Return the [X, Y] coordinate for the center point of the cell that contains the specified text.  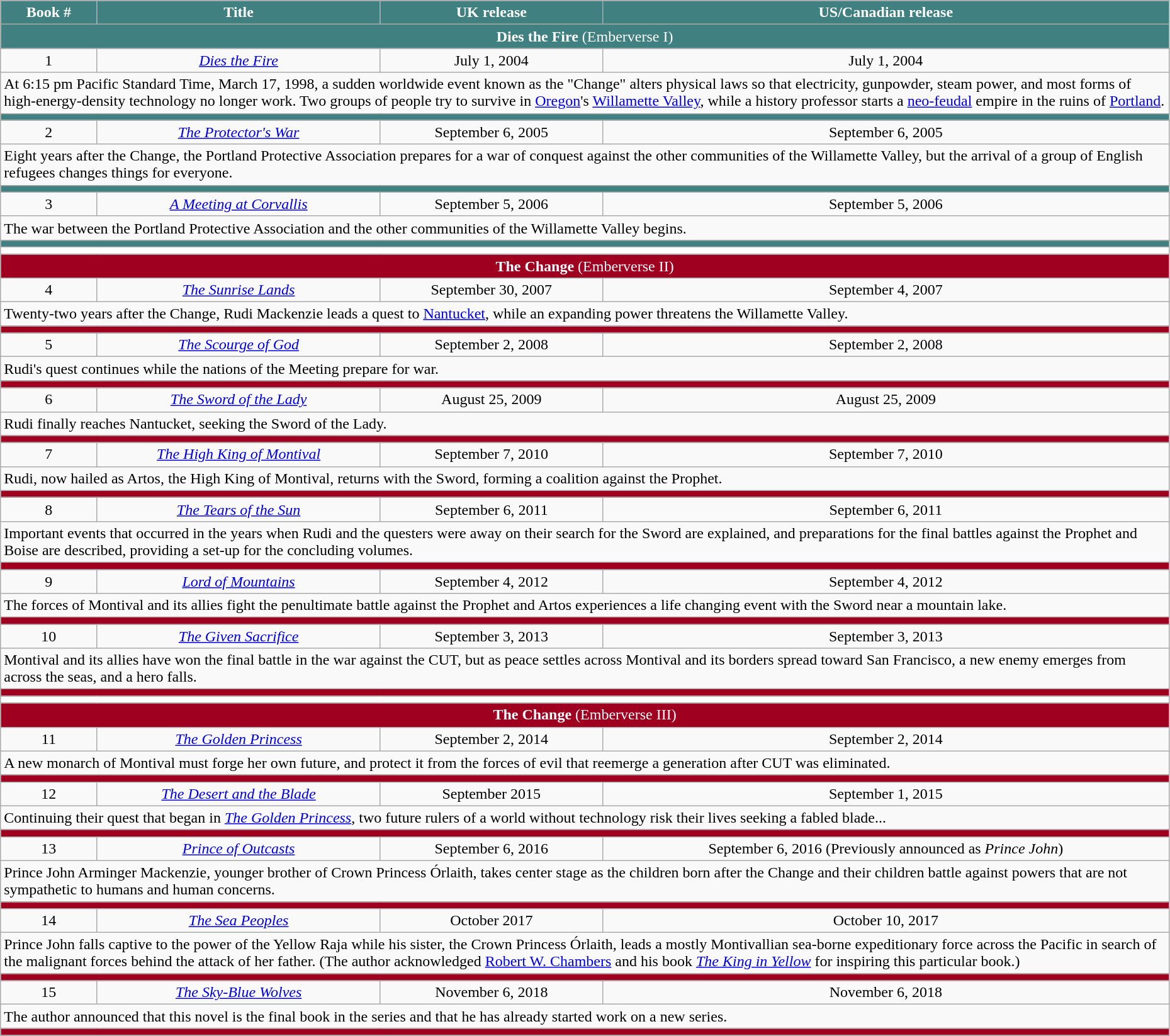
The Sword of the Lady [239, 400]
The Change (Emberverse II) [585, 266]
15 [49, 993]
September 2015 [491, 794]
The Scourge of God [239, 345]
1 [49, 60]
The Sea Peoples [239, 921]
The Desert and the Blade [239, 794]
Lord of Mountains [239, 581]
The author announced that this novel is the final book in the series and that he has already started work on a new series. [585, 1016]
Title [239, 13]
A new monarch of Montival must forge her own future, and protect it from the forces of evil that reemerge a generation after CUT was eliminated. [585, 763]
The Given Sacrifice [239, 636]
September 1, 2015 [886, 794]
13 [49, 848]
September 6, 2016 [491, 848]
Dies the Fire (Emberverse I) [585, 37]
11 [49, 739]
The Sky-Blue Wolves [239, 993]
10 [49, 636]
14 [49, 921]
The Sunrise Lands [239, 290]
Continuing their quest that began in The Golden Princess, two future rulers of a world without technology risk their lives seeking a fabled blade... [585, 818]
October 2017 [491, 921]
The Protector's War [239, 132]
7 [49, 454]
5 [49, 345]
Rudi's quest continues while the nations of the Meeting prepare for war. [585, 369]
12 [49, 794]
2 [49, 132]
October 10, 2017 [886, 921]
9 [49, 581]
4 [49, 290]
6 [49, 400]
3 [49, 204]
The Change (Emberverse III) [585, 715]
The war between the Portland Protective Association and the other communities of the Willamette Valley begins. [585, 228]
Dies the Fire [239, 60]
Rudi finally reaches Nantucket, seeking the Sword of the Lady. [585, 424]
Prince of Outcasts [239, 848]
A Meeting at Corvallis [239, 204]
The High King of Montival [239, 454]
The Golden Princess [239, 739]
September 30, 2007 [491, 290]
Book # [49, 13]
US/Canadian release [886, 13]
Twenty-two years after the Change, Rudi Mackenzie leads a quest to Nantucket, while an expanding power threatens the Willamette Valley. [585, 314]
Rudi, now hailed as Artos, the High King of Montival, returns with the Sword, forming a coalition against the Prophet. [585, 478]
UK release [491, 13]
September 6, 2016 (Previously announced as Prince John) [886, 848]
The Tears of the Sun [239, 509]
September 4, 2007 [886, 290]
8 [49, 509]
